Capture the cell that displays the provided text and extract its (x, y) central coordinate. 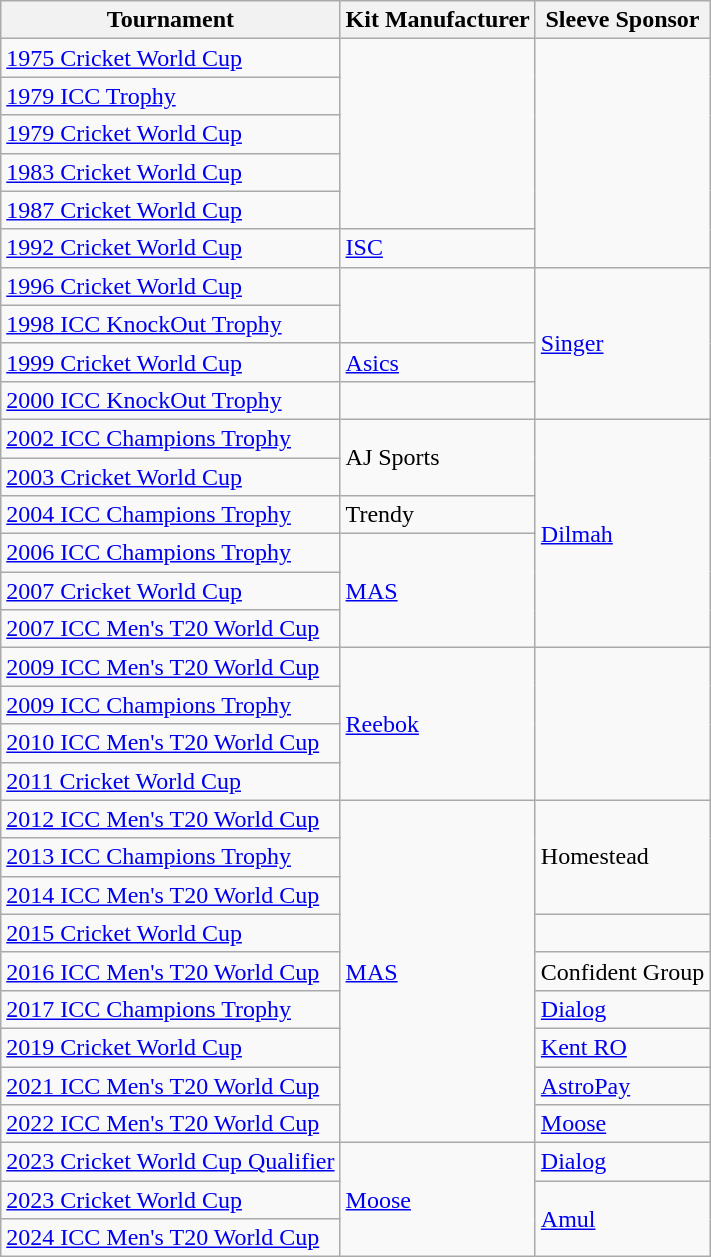
1975 Cricket World Cup (170, 58)
1999 Cricket World Cup (170, 362)
Dilmah (622, 533)
1998 ICC KnockOut Trophy (170, 324)
2013 ICC Champions Trophy (170, 857)
2002 ICC Champions Trophy (170, 438)
2007 ICC Men's T20 World Cup (170, 629)
1979 ICC Trophy (170, 96)
2016 ICC Men's T20 World Cup (170, 971)
2009 ICC Champions Trophy (170, 705)
2014 ICC Men's T20 World Cup (170, 895)
Tournament (170, 20)
Amul (622, 1219)
1983 Cricket World Cup (170, 172)
Confident Group (622, 971)
2021 ICC Men's T20 World Cup (170, 1085)
2012 ICC Men's T20 World Cup (170, 819)
2019 Cricket World Cup (170, 1047)
2017 ICC Champions Trophy (170, 1009)
1987 Cricket World Cup (170, 210)
Sleeve Sponsor (622, 20)
2007 Cricket World Cup (170, 591)
2011 Cricket World Cup (170, 781)
Asics (438, 362)
Kit Manufacturer (438, 20)
2023 Cricket World Cup Qualifier (170, 1162)
2006 ICC Champions Trophy (170, 553)
1979 Cricket World Cup (170, 134)
AstroPay (622, 1085)
2015 Cricket World Cup (170, 933)
2010 ICC Men's T20 World Cup (170, 743)
Trendy (438, 515)
ISC (438, 248)
AJ Sports (438, 457)
Singer (622, 343)
2004 ICC Champions Trophy (170, 515)
2022 ICC Men's T20 World Cup (170, 1124)
1992 Cricket World Cup (170, 248)
Reebok (438, 724)
2024 ICC Men's T20 World Cup (170, 1238)
Homestead (622, 857)
2009 ICC Men's T20 World Cup (170, 667)
1996 Cricket World Cup (170, 286)
Kent RO (622, 1047)
2003 Cricket World Cup (170, 477)
2000 ICC KnockOut Trophy (170, 400)
2023 Cricket World Cup (170, 1200)
